Pinpoint the cell where the given text exists, returning its (X, Y) midpoint coordinate. 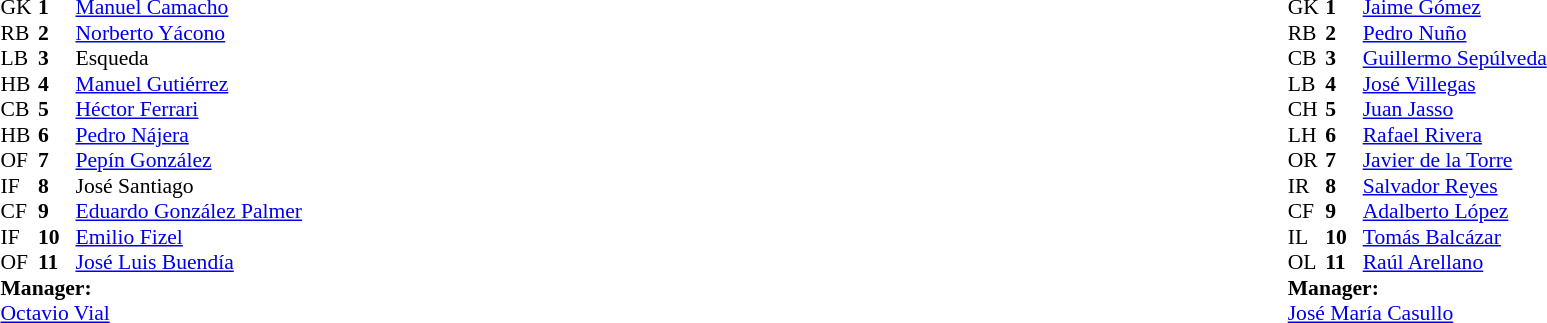
Guillermo Sepúlveda (1455, 59)
Emilio Fizel (190, 237)
Eduardo González Palmer (190, 211)
José Santiago (190, 186)
José Villegas (1455, 84)
Salvador Reyes (1455, 186)
OL (1307, 263)
IR (1307, 186)
José Luis Buendía (190, 263)
Pepín González (190, 161)
Tomás Balcázar (1455, 237)
OR (1307, 161)
Norberto Yácono (190, 33)
LH (1307, 135)
Esqueda (190, 59)
Héctor Ferrari (190, 109)
Javier de la Torre (1455, 161)
Pedro Nájera (190, 135)
Adalberto López (1455, 211)
Pedro Nuño (1455, 33)
Juan Jasso (1455, 109)
Manuel Gutiérrez (190, 84)
CH (1307, 109)
Raúl Arellano (1455, 263)
IL (1307, 237)
Rafael Rivera (1455, 135)
